Determine the [X, Y] coordinate at the center of the cell enclosing the given text.  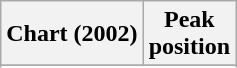
Chart (2002) [72, 34]
Peakposition [189, 34]
